For the text-containing cell, return its midpoint in (x, y) coordinate format. 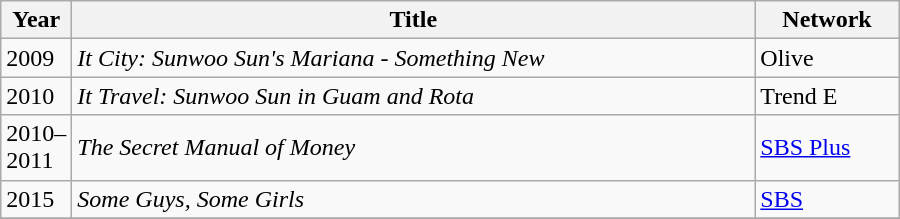
Title (414, 20)
2009 (36, 58)
Some Guys, Some Girls (414, 199)
It Travel: Sunwoo Sun in Guam and Rota (414, 96)
Olive (827, 58)
It City: Sunwoo Sun's Mariana - Something New (414, 58)
The Secret Manual of Money (414, 148)
Network (827, 20)
Trend E (827, 96)
2010 (36, 96)
SBS Plus (827, 148)
2010–2011 (36, 148)
2015 (36, 199)
Year (36, 20)
SBS (827, 199)
